From the cell containing the given text, extract its center point as [X, Y] coordinate. 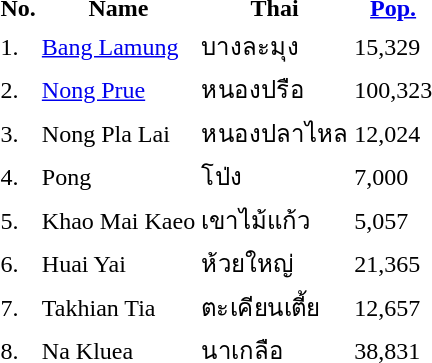
Khao Mai Kaeo [118, 220]
Bang Lamung [118, 46]
หนองปลาไหล [275, 133]
Takhian Tia [118, 307]
บางละมุง [275, 46]
Pong [118, 176]
Nong Prue [118, 90]
หนองปรือ [275, 90]
Huai Yai [118, 264]
Nong Pla Lai [118, 133]
เขาไม้แก้ว [275, 220]
ตะเคียนเตี้ย [275, 307]
ห้วยใหญ่ [275, 264]
โป่ง [275, 176]
